Scan for the cell matching the given text and deliver its (X, Y) coordinate at center. 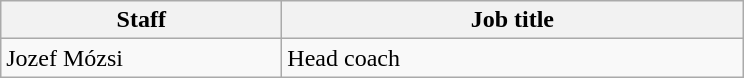
Staff (142, 20)
Head coach (512, 58)
Job title (512, 20)
Jozef Mózsi (142, 58)
